Identify which cell holds the provided text, then report its [X, Y] central coordinate. 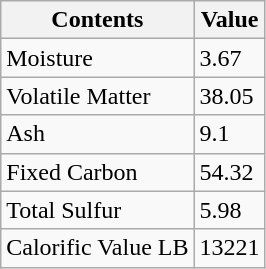
Value [230, 20]
Volatile Matter [98, 96]
13221 [230, 248]
9.1 [230, 134]
54.32 [230, 172]
38.05 [230, 96]
Contents [98, 20]
Total Sulfur [98, 210]
Ash [98, 134]
Fixed Carbon [98, 172]
3.67 [230, 58]
Calorific Value LB [98, 248]
5.98 [230, 210]
Moisture [98, 58]
